Scan for the cell matching the given text and deliver its (X, Y) coordinate at center. 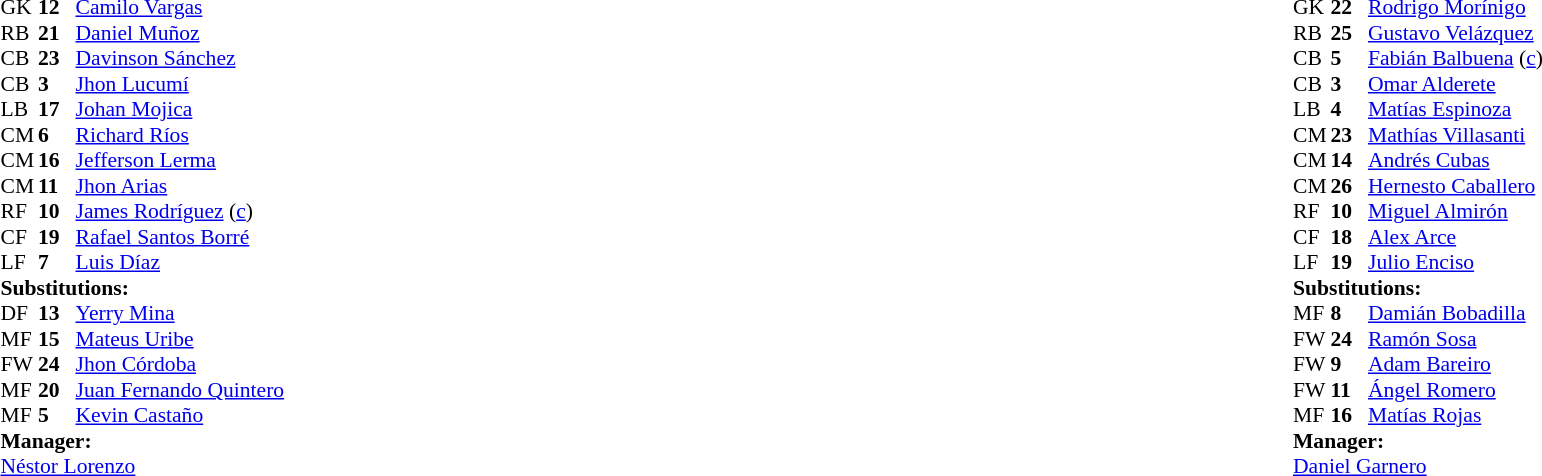
Jefferson Lerma (180, 161)
4 (1349, 109)
14 (1349, 161)
25 (1349, 33)
DF (19, 313)
Davinson Sánchez (180, 59)
9 (1349, 365)
Rafael Santos Borré (180, 237)
Daniel Muñoz (180, 33)
21 (57, 33)
Luis Díaz (180, 263)
20 (57, 390)
18 (1349, 237)
13 (57, 313)
Yerry Mina (180, 313)
Jhon Arias (180, 186)
Johan Mojica (180, 109)
26 (1349, 186)
Juan Fernando Quintero (180, 390)
8 (1349, 313)
Substitutions: (142, 288)
James Rodríguez (c) (180, 211)
15 (57, 339)
Richard Ríos (180, 135)
Jhon Córdoba (180, 365)
7 (57, 263)
Mateus Uribe (180, 339)
17 (57, 109)
6 (57, 135)
Manager: (142, 441)
Kevin Castaño (180, 415)
Jhon Lucumí (180, 84)
